Determine the (x, y) coordinate at the center of the cell enclosing the given text.  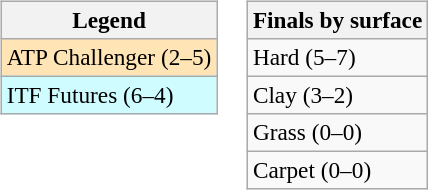
ITF Futures (6–4) (108, 95)
ATP Challenger (2–5) (108, 57)
Finals by surface (337, 20)
Hard (5–7) (337, 57)
Clay (3–2) (337, 95)
Grass (0–0) (337, 133)
Legend (108, 20)
Carpet (0–0) (337, 171)
